Return the (x, y) coordinate for the center point of the cell that contains the specified text.  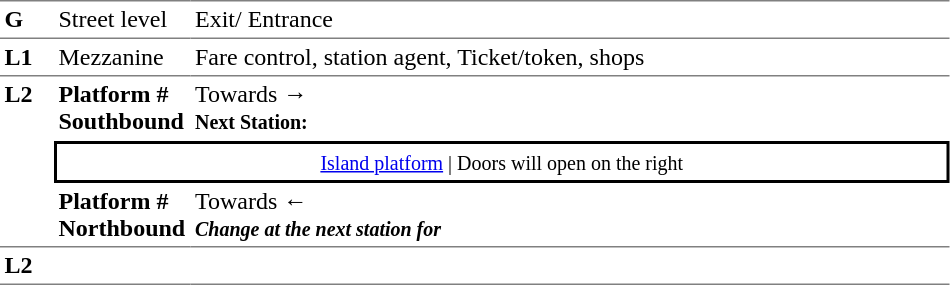
Island platform | Doors will open on the right (502, 162)
L1 (27, 58)
Exit/ Entrance (570, 20)
Street level (122, 20)
Mezzanine (122, 58)
L2 (27, 162)
Towards → Next Station: (570, 108)
Towards ← Change at the next station for (570, 215)
G (27, 20)
Platform #Southbound (122, 108)
Platform #Northbound (122, 215)
Fare control, station agent, Ticket/token, shops (570, 58)
